Return the (X, Y) coordinate for the center point of the cell that contains the specified text.  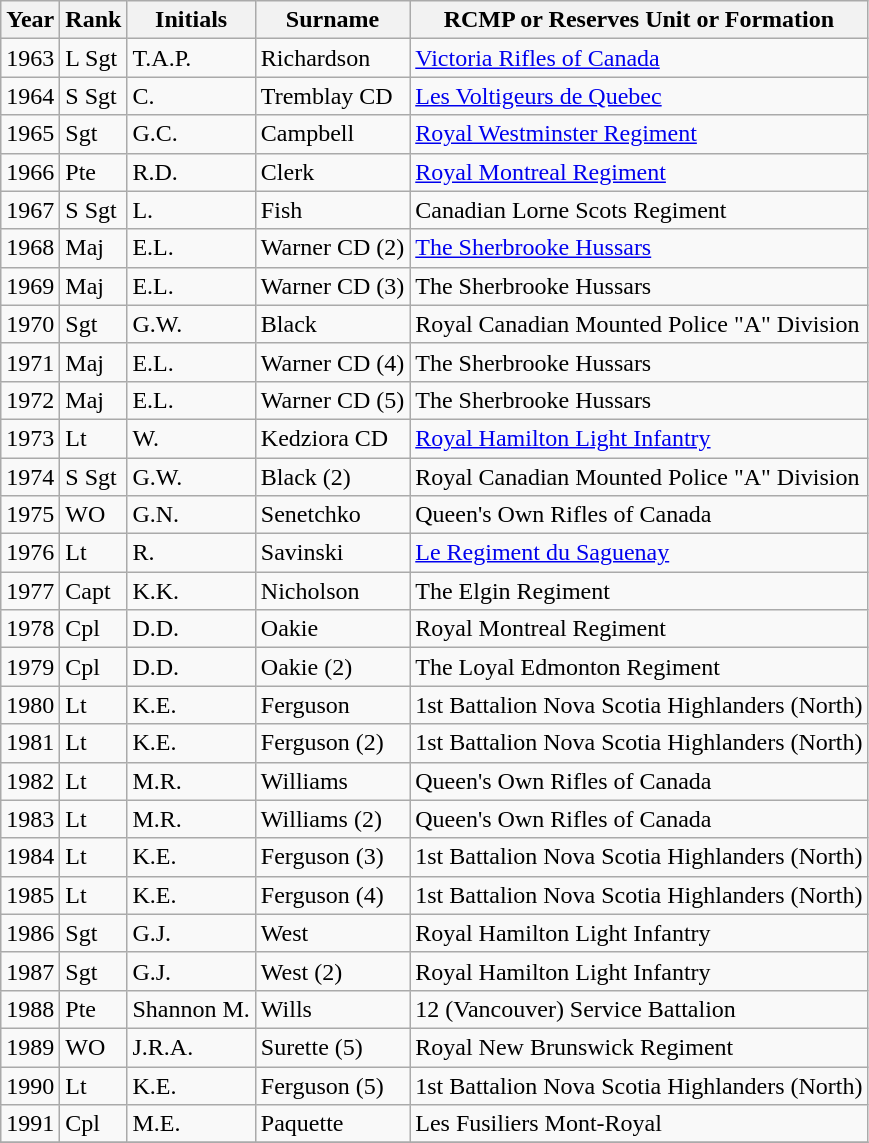
Paquette (332, 1124)
K.K. (191, 591)
Surette (5) (332, 1047)
Warner CD (3) (332, 286)
1971 (30, 362)
Rank (94, 20)
Royal Westminster Regiment (639, 134)
Capt (94, 591)
1967 (30, 210)
Warner CD (2) (332, 248)
Les Fusiliers Mont-Royal (639, 1124)
1980 (30, 705)
Senetchko (332, 515)
J.R.A. (191, 1047)
1990 (30, 1085)
Ferguson (5) (332, 1085)
Black (2) (332, 477)
Ferguson (332, 705)
1964 (30, 96)
Black (332, 324)
Shannon M. (191, 1009)
1983 (30, 819)
1976 (30, 553)
Wills (332, 1009)
Year (30, 20)
Ferguson (3) (332, 857)
Ferguson (4) (332, 895)
Warner CD (5) (332, 400)
R. (191, 553)
Victoria Rifles of Canada (639, 58)
Ferguson (2) (332, 743)
1982 (30, 781)
Clerk (332, 172)
1974 (30, 477)
1968 (30, 248)
Le Regiment du Saguenay (639, 553)
1975 (30, 515)
1986 (30, 933)
Surname (332, 20)
C. (191, 96)
L. (191, 210)
1973 (30, 438)
Initials (191, 20)
1979 (30, 667)
1978 (30, 629)
1985 (30, 895)
L Sgt (94, 58)
1989 (30, 1047)
Kedziora CD (332, 438)
Richardson (332, 58)
1984 (30, 857)
W. (191, 438)
1977 (30, 591)
Tremblay CD (332, 96)
1963 (30, 58)
R.D. (191, 172)
Oakie (332, 629)
G.C. (191, 134)
The Elgin Regiment (639, 591)
Williams (2) (332, 819)
1966 (30, 172)
T.A.P. (191, 58)
1981 (30, 743)
Oakie (2) (332, 667)
RCMP or Reserves Unit or Formation (639, 20)
1987 (30, 971)
Nicholson (332, 591)
Savinski (332, 553)
G.N. (191, 515)
M.E. (191, 1124)
Campbell (332, 134)
12 (Vancouver) Service Battalion (639, 1009)
1988 (30, 1009)
Royal New Brunswick Regiment (639, 1047)
1969 (30, 286)
1972 (30, 400)
The Loyal Edmonton Regiment (639, 667)
Williams (332, 781)
West (332, 933)
1965 (30, 134)
Canadian Lorne Scots Regiment (639, 210)
Fish (332, 210)
Les Voltigeurs de Quebec (639, 96)
1991 (30, 1124)
Warner CD (4) (332, 362)
1970 (30, 324)
West (2) (332, 971)
